Return (X, Y) of the center of cell containing provided text 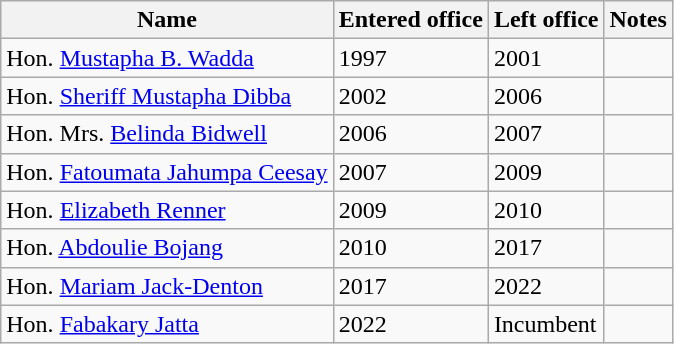
1997 (410, 58)
Hon. Mrs. Belinda Bidwell (167, 134)
Hon. Abdoulie Bojang (167, 248)
Hon. Mustapha B. Wadda (167, 58)
Incumbent (546, 324)
Hon. Fabakary Jatta (167, 324)
2002 (410, 96)
Hon. Mariam Jack-Denton (167, 286)
Hon. Sheriff Mustapha Dibba (167, 96)
2001 (546, 58)
Left office (546, 20)
Name (167, 20)
Hon. Elizabeth Renner (167, 210)
Hon. Fatoumata Jahumpa Ceesay (167, 172)
Entered office (410, 20)
Notes (638, 20)
